Identify which cell holds the provided text, then report its [X, Y] central coordinate. 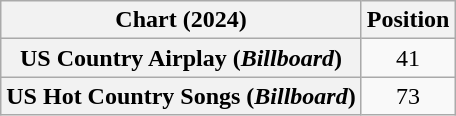
Chart (2024) [181, 20]
US Hot Country Songs (Billboard) [181, 96]
41 [408, 58]
US Country Airplay (Billboard) [181, 58]
73 [408, 96]
Position [408, 20]
